Search for the cell housing the specified text and yield its [X, Y] center coordinate. 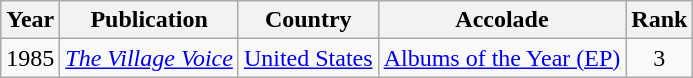
3 [660, 58]
The Village Voice [150, 58]
United States [308, 58]
Rank [660, 20]
Albums of the Year (EP) [502, 58]
1985 [30, 58]
Year [30, 20]
Country [308, 20]
Publication [150, 20]
Accolade [502, 20]
